Find where the given text appears and provide that cell's center as (X, Y) coordinate. 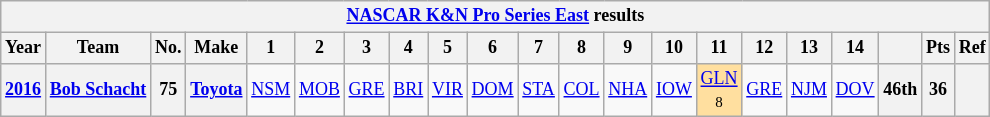
NASCAR K&N Pro Series East results (496, 16)
2 (320, 48)
GLN8 (719, 90)
IOW (674, 90)
No. (168, 48)
3 (366, 48)
VIR (448, 90)
46th (900, 90)
Year (24, 48)
Bob Schacht (98, 90)
Team (98, 48)
COL (582, 90)
NSM (271, 90)
Make (216, 48)
14 (855, 48)
6 (492, 48)
4 (408, 48)
2016 (24, 90)
MOB (320, 90)
75 (168, 90)
12 (764, 48)
1 (271, 48)
9 (628, 48)
11 (719, 48)
BRI (408, 90)
13 (810, 48)
36 (938, 90)
5 (448, 48)
7 (538, 48)
STA (538, 90)
10 (674, 48)
DOM (492, 90)
NJM (810, 90)
Pts (938, 48)
DOV (855, 90)
Toyota (216, 90)
8 (582, 48)
NHA (628, 90)
Ref (972, 48)
